Locate the cell with the specified text and output its [X, Y] center coordinate. 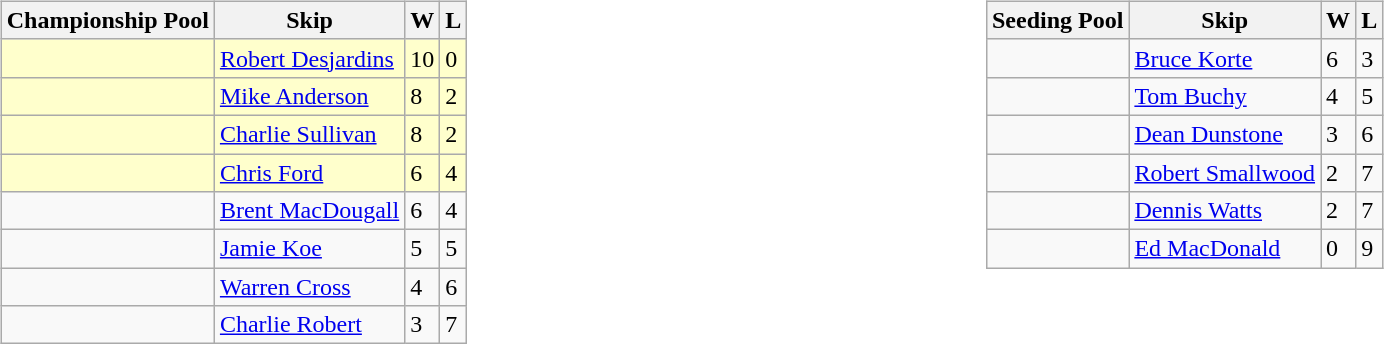
10 [422, 58]
Ed MacDonald [1225, 249]
Charlie Sullivan [309, 134]
Jamie Koe [309, 249]
Robert Smallwood [1225, 173]
Bruce Korte [1225, 58]
Seeding Pool [1057, 20]
Warren Cross [309, 287]
Robert Desjardins [309, 58]
Brent MacDougall [309, 211]
Dean Dunstone [1225, 134]
Charlie Robert [309, 325]
Tom Buchy [1225, 96]
Mike Anderson [309, 96]
9 [1370, 249]
Chris Ford [309, 173]
Dennis Watts [1225, 211]
Championship Pool [108, 20]
